Pinpoint the cell where the given text exists, returning its (x, y) midpoint coordinate. 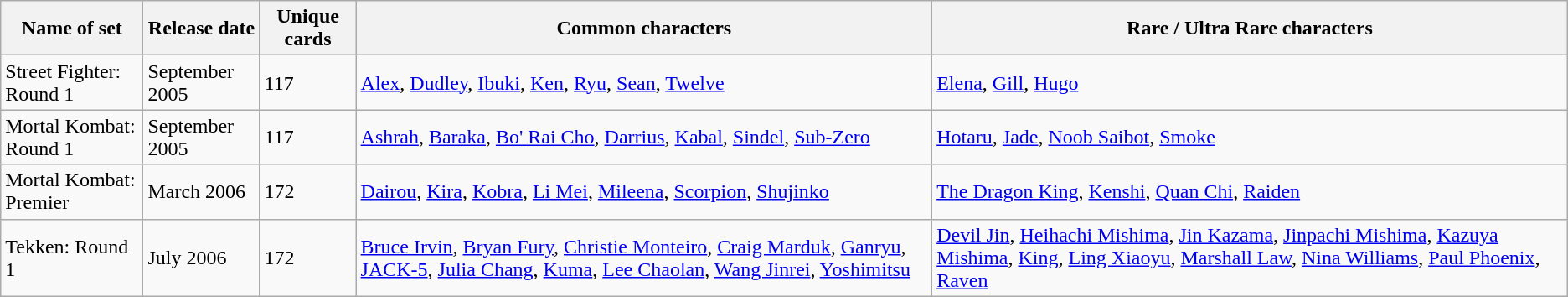
The Dragon King, Kenshi, Quan Chi, Raiden (1250, 191)
Unique cards (308, 29)
Bruce Irvin, Bryan Fury, Christie Monteiro, Craig Marduk, Ganryu, JACK-5, Julia Chang, Kuma, Lee Chaolan, Wang Jinrei, Yoshimitsu (644, 258)
Hotaru, Jade, Noob Saibot, Smoke (1250, 138)
Rare / Ultra Rare characters (1250, 29)
Release date (201, 29)
Ashrah, Baraka, Bo' Rai Cho, Darrius, Kabal, Sindel, Sub-Zero (644, 138)
Dairou, Kira, Kobra, Li Mei, Mileena, Scorpion, Shujinko (644, 191)
Alex, Dudley, Ibuki, Ken, Ryu, Sean, Twelve (644, 82)
Common characters (644, 29)
March 2006 (201, 191)
Name of set (72, 29)
Street Fighter: Round 1 (72, 82)
Tekken: Round 1 (72, 258)
Devil Jin, Heihachi Mishima, Jin Kazama, Jinpachi Mishima, Kazuya Mishima, King, Ling Xiaoyu, Marshall Law, Nina Williams, Paul Phoenix, Raven (1250, 258)
Mortal Kombat: Round 1 (72, 138)
July 2006 (201, 258)
Elena, Gill, Hugo (1250, 82)
Mortal Kombat: Premier (72, 191)
